For the text-containing cell, return its midpoint in [X, Y] coordinate format. 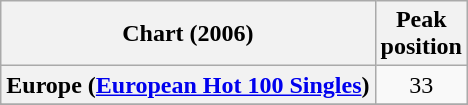
33 [421, 85]
Europe (European Hot 100 Singles) [188, 85]
Peakposition [421, 34]
Chart (2006) [188, 34]
